From the cell containing the given text, extract its center point as [x, y] coordinate. 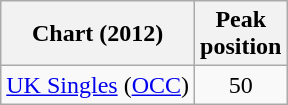
Peakposition [241, 34]
50 [241, 85]
Chart (2012) [98, 34]
UK Singles (OCC) [98, 85]
